Pinpoint the cell where the given text exists, returning its (x, y) midpoint coordinate. 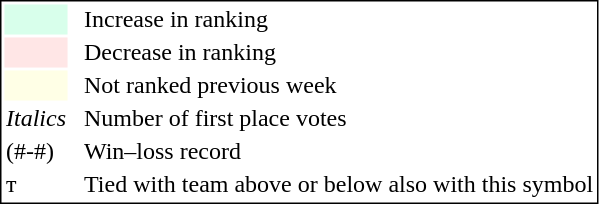
Win–loss record (338, 151)
т (36, 185)
Number of first place votes (338, 119)
Not ranked previous week (338, 85)
(#-#) (36, 151)
Tied with team above or below also with this symbol (338, 185)
Increase in ranking (338, 19)
Italics (36, 119)
Decrease in ranking (338, 53)
